Locate the cell with the specified text and output its [X, Y] center coordinate. 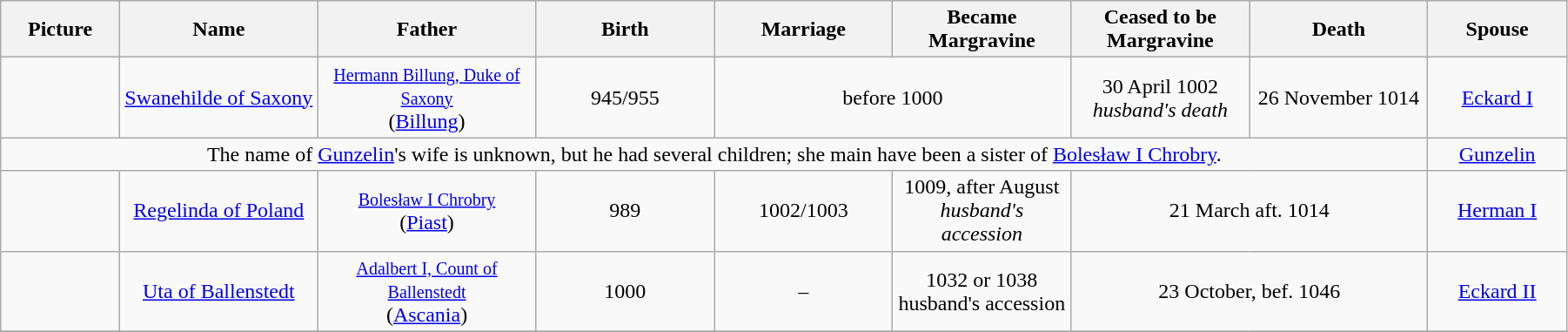
Adalbert I, Count of Ballenstedt(Ascania) [426, 291]
Regelinda of Poland [218, 211]
Picture [61, 30]
21 March aft. 1014 [1250, 211]
Gunzelin [1498, 154]
1002/1003 [804, 211]
Hermann Billung, Duke of Saxony(Billung) [426, 98]
1009, after Augusthusband's accession [982, 211]
1032 or 1038husband's accession [982, 291]
23 October, bef. 1046 [1250, 291]
before 1000 [893, 98]
Eckard II [1498, 291]
Name [218, 30]
945/955 [625, 98]
Death [1338, 30]
– [804, 291]
Herman I [1498, 211]
Uta of Ballenstedt [218, 291]
989 [625, 211]
26 November 1014 [1338, 98]
Eckard I [1498, 98]
Bolesław I Chrobry(Piast) [426, 211]
Marriage [804, 30]
1000 [625, 291]
Spouse [1498, 30]
30 April 1002husband's death [1161, 98]
Birth [625, 30]
The name of Gunzelin's wife is unknown, but he had several children; she main have been a sister of Bolesław I Chrobry. [714, 154]
Father [426, 30]
Became Margravine [982, 30]
Swanehilde of Saxony [218, 98]
Ceased to be Margravine [1161, 30]
